Identify which cell holds the provided text, then report its [X, Y] central coordinate. 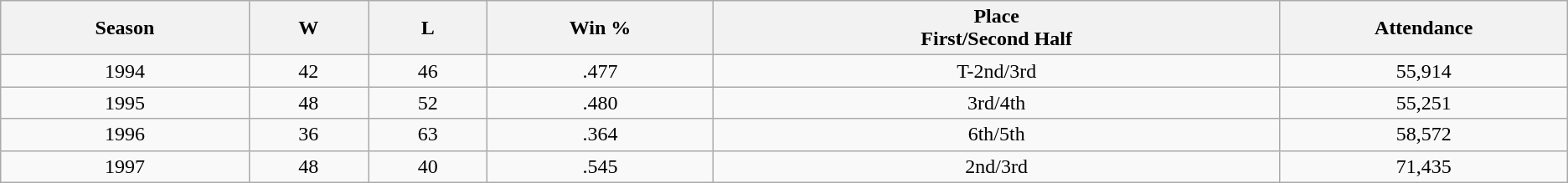
Season [125, 28]
52 [428, 103]
36 [308, 135]
T-2nd/3rd [997, 71]
1994 [125, 71]
63 [428, 135]
1997 [125, 166]
42 [308, 71]
.477 [600, 71]
Attendance [1424, 28]
L [428, 28]
.480 [600, 103]
.364 [600, 135]
6th/5th [997, 135]
55,914 [1424, 71]
PlaceFirst/Second Half [997, 28]
2nd/3rd [997, 166]
1995 [125, 103]
55,251 [1424, 103]
46 [428, 71]
3rd/4th [997, 103]
1996 [125, 135]
58,572 [1424, 135]
W [308, 28]
.545 [600, 166]
Win % [600, 28]
40 [428, 166]
71,435 [1424, 166]
